Locate the cell with the specified text and output its (X, Y) center coordinate. 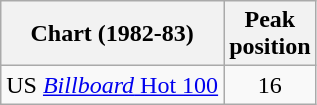
Peakposition (270, 34)
16 (270, 85)
US Billboard Hot 100 (112, 85)
Chart (1982-83) (112, 34)
